Output the [X, Y] coordinate of the center of the cell containing the given text.  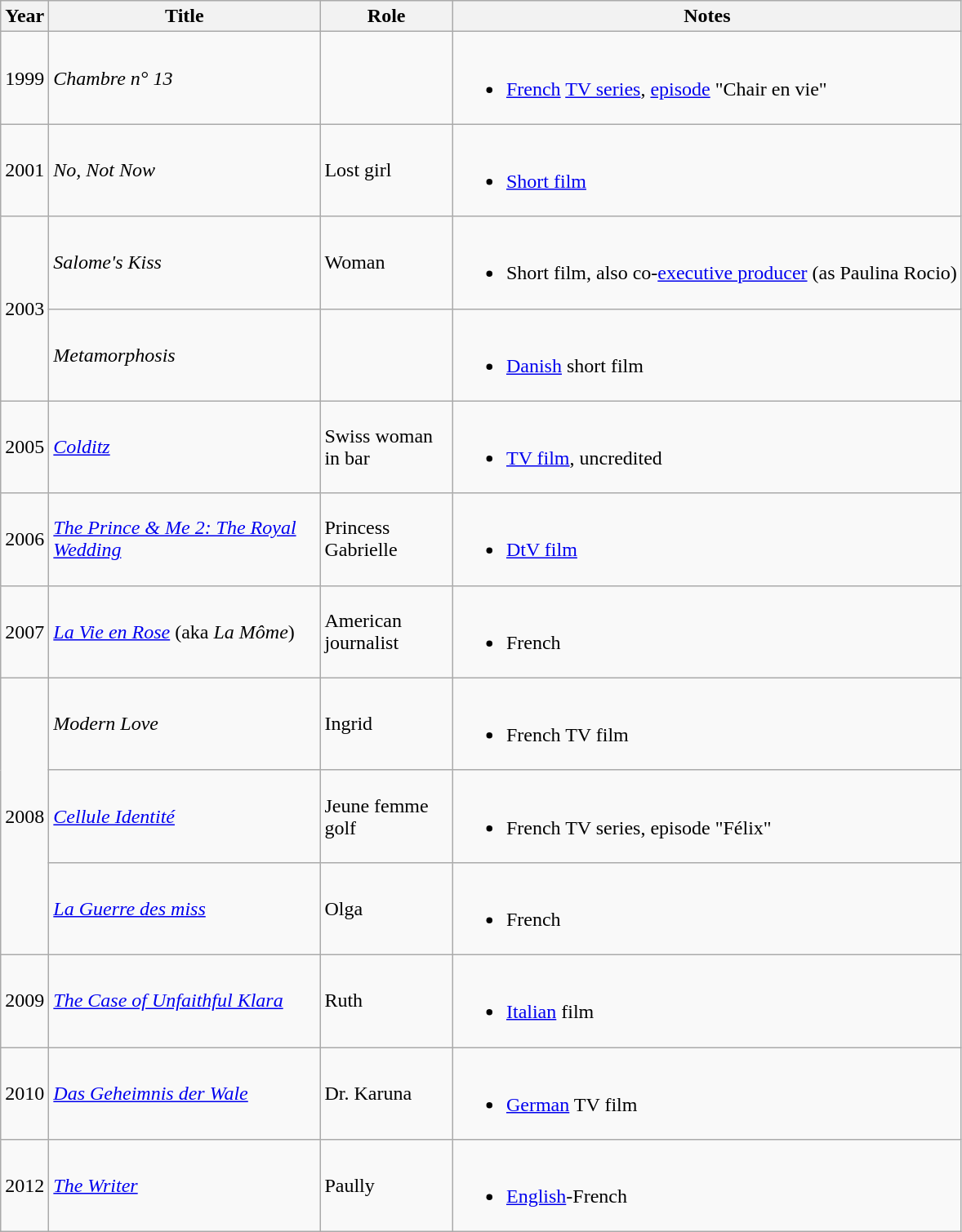
French TV film [707, 723]
La Guerre des miss [185, 908]
La Vie en Rose (aka La Môme) [185, 632]
TV film, uncredited [707, 447]
2010 [24, 1092]
The Prince & Me 2: The Royal Wedding [185, 539]
Short film [707, 170]
German TV film [707, 1092]
Notes [707, 16]
Ruth [387, 1001]
Year [24, 16]
American journalist [387, 632]
1999 [24, 78]
Das Geheimnis der Wale [185, 1092]
Title [185, 16]
2009 [24, 1001]
Cellule Identité [185, 816]
Ingrid [387, 723]
French TV series, episode "Chair en vie" [707, 78]
2001 [24, 170]
Colditz [185, 447]
Salome's Kiss [185, 263]
2007 [24, 632]
2003 [24, 309]
2008 [24, 816]
Danish short film [707, 354]
Dr. Karuna [387, 1092]
Paully [387, 1185]
English-French [707, 1185]
Woman [387, 263]
Short film, also co-executive producer (as Paulina Rocio) [707, 263]
Italian film [707, 1001]
No, Not Now [185, 170]
The Case of Unfaithful Klara [185, 1001]
Chambre n° 13 [185, 78]
The Writer [185, 1185]
Jeune femme golf [387, 816]
Princess Gabrielle [387, 539]
Swiss woman in bar [387, 447]
2006 [24, 539]
Modern Love [185, 723]
Lost girl [387, 170]
Metamorphosis [185, 354]
2005 [24, 447]
Olga [387, 908]
DtV film [707, 539]
Role [387, 16]
2012 [24, 1185]
French TV series, episode "Félix" [707, 816]
